Return [x, y] of the center of cell containing provided text 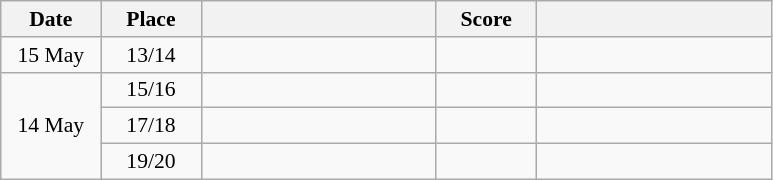
15 May [51, 55]
19/20 [151, 162]
14 May [51, 126]
Place [151, 19]
Date [51, 19]
15/16 [151, 90]
Score [486, 19]
17/18 [151, 126]
13/14 [151, 55]
